Pinpoint the cell where the given text exists, returning its [x, y] midpoint coordinate. 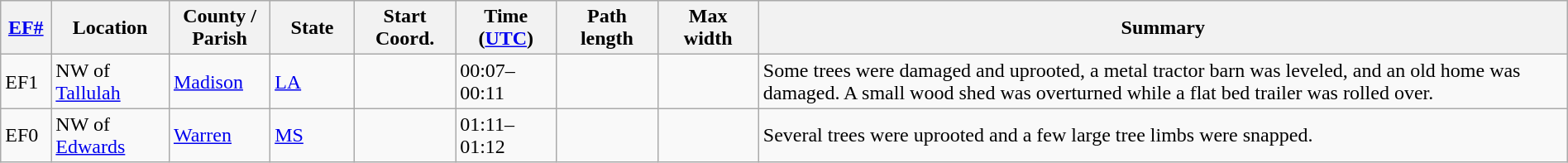
NW of Edwards [111, 136]
Location [111, 28]
Warren [219, 136]
County / Parish [219, 28]
Time (UTC) [506, 28]
00:07–00:11 [506, 81]
LA [313, 81]
EF1 [26, 81]
Summary [1163, 28]
EF# [26, 28]
Several trees were uprooted and a few large tree limbs were snapped. [1163, 136]
NW of Tallulah [111, 81]
01:11–01:12 [506, 136]
Max width [708, 28]
Path length [607, 28]
Madison [219, 81]
MS [313, 136]
EF0 [26, 136]
State [313, 28]
Start Coord. [404, 28]
